Search for the cell housing the specified text and yield its [X, Y] center coordinate. 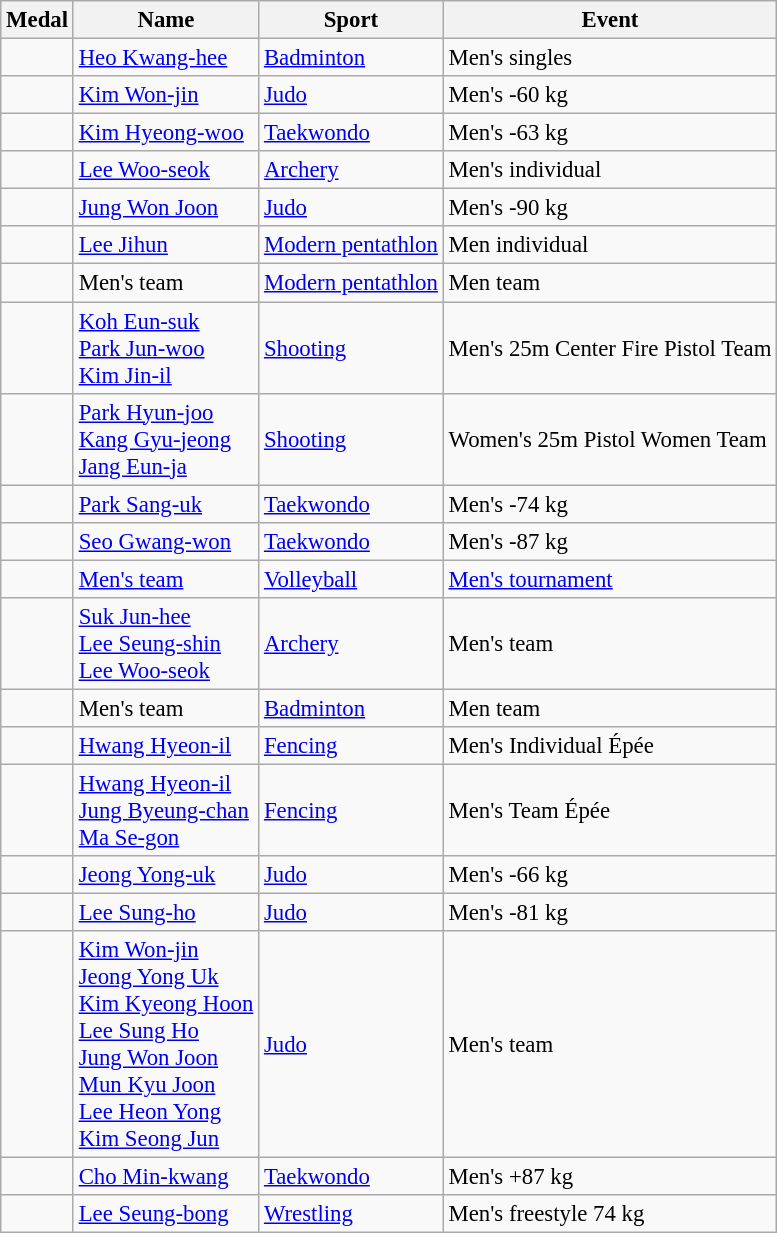
Lee Seung-bong [166, 1214]
Women's 25m Pistol Women Team [610, 439]
Koh Eun-sukPark Jun-wooKim Jin-il [166, 348]
Men's -87 kg [610, 541]
Men's -66 kg [610, 875]
Volleyball [352, 579]
Park Hyun-jooKang Gyu-jeongJang Eun-ja [166, 439]
Lee Woo-seok [166, 170]
Men's 25m Center Fire Pistol Team [610, 348]
Men's individual [610, 170]
Kim Hyeong-woo [166, 133]
Men's -74 kg [610, 504]
Name [166, 20]
Suk Jun-heeLee Seung-shinLee Woo-seok [166, 644]
Men's Individual Épée [610, 746]
Park Sang-uk [166, 504]
Sport [352, 20]
Medal [38, 20]
Kim Won-jin [166, 95]
Men's tournament [610, 579]
Wrestling [352, 1214]
Men's singles [610, 58]
Men's Team Épée [610, 810]
Kim Won-jinJeong Yong UkKim Kyeong HoonLee Sung HoJung Won JoonMun Kyu JoonLee Heon YongKim Seong Jun [166, 1044]
Lee Sung-ho [166, 913]
Men's -63 kg [610, 133]
Jeong Yong-uk [166, 875]
Jung Won Joon [166, 208]
Men's -60 kg [610, 95]
Men individual [610, 245]
Event [610, 20]
Men's -90 kg [610, 208]
Cho Min-kwang [166, 1177]
Men's +87 kg [610, 1177]
Men's freestyle 74 kg [610, 1214]
Lee Jihun [166, 245]
Heo Kwang-hee [166, 58]
Men's -81 kg [610, 913]
Hwang Hyeon-il [166, 746]
Hwang Hyeon-ilJung Byeung-chanMa Se-gon [166, 810]
Seo Gwang-won [166, 541]
